From the cell containing the given text, extract its center point as [X, Y] coordinate. 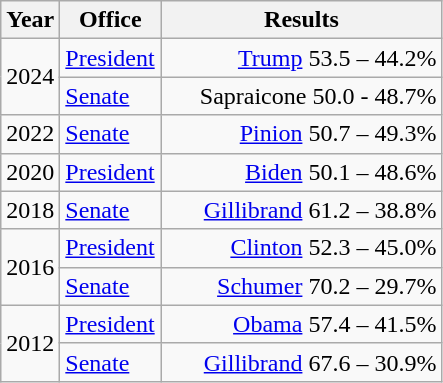
2018 [30, 210]
2024 [30, 77]
Schumer 70.2 – 29.7% [302, 286]
Office [110, 20]
Year [30, 20]
Sapraicone 50.0 - 48.7% [302, 96]
2016 [30, 267]
2012 [30, 343]
Clinton 52.3 – 45.0% [302, 248]
Obama 57.4 – 41.5% [302, 324]
2020 [30, 172]
Gillibrand 67.6 – 30.9% [302, 362]
Trump 53.5 – 44.2% [302, 58]
Results [302, 20]
Pinion 50.7 – 49.3% [302, 134]
Biden 50.1 – 48.6% [302, 172]
2022 [30, 134]
Gillibrand 61.2 – 38.8% [302, 210]
